Return (x, y) of the center of cell containing provided text 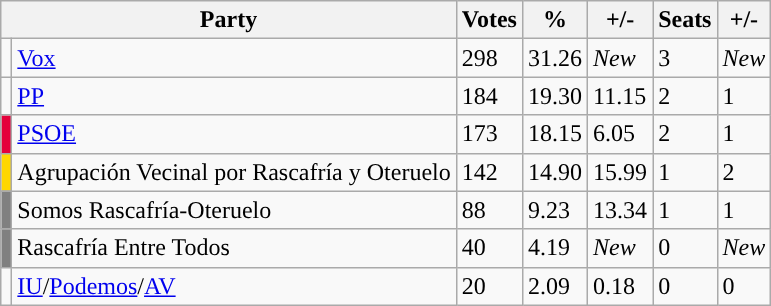
PP (234, 96)
18.15 (554, 134)
31.26 (554, 58)
11.15 (620, 96)
Votes (489, 20)
184 (489, 96)
142 (489, 172)
173 (489, 134)
19.30 (554, 96)
Vox (234, 58)
Somos Rascafría-Oteruelo (234, 210)
0.18 (620, 286)
6.05 (620, 134)
PSOE (234, 134)
Seats (685, 20)
13.34 (620, 210)
Agrupación Vecinal por Rascafría y Oteruelo (234, 172)
15.99 (620, 172)
298 (489, 58)
88 (489, 210)
40 (489, 248)
IU/Podemos/AV (234, 286)
14.90 (554, 172)
2.09 (554, 286)
3 (685, 58)
% (554, 20)
Party (229, 20)
20 (489, 286)
4.19 (554, 248)
9.23 (554, 210)
Rascafría Entre Todos (234, 248)
